Provide the [x, y] coordinate of the cell's center where the given text is located.  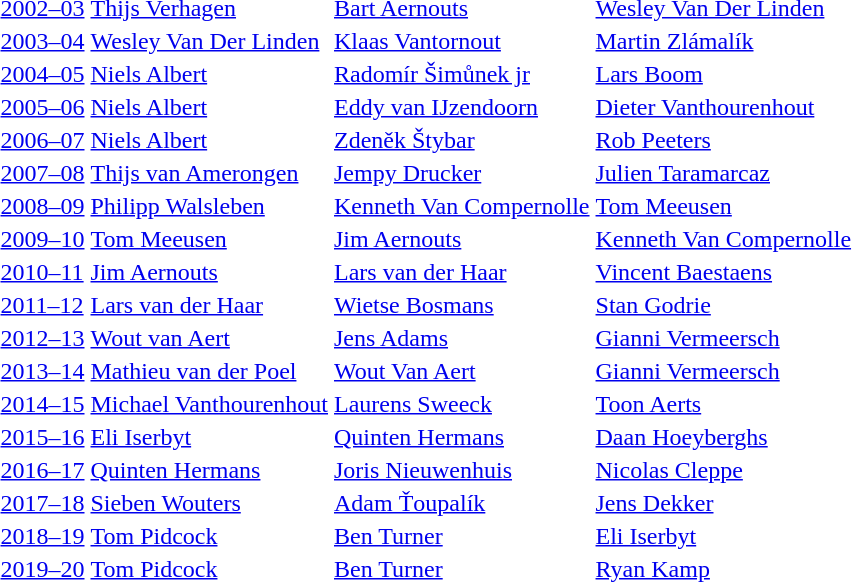
Tom Meeusen [210, 239]
Sieben Wouters [210, 503]
Michael Vanthourenhout [210, 404]
Jempy Drucker [462, 173]
Laurens Sweeck [462, 404]
Eddy van IJzendoorn [462, 107]
Klaas Vantornout [462, 41]
Philipp Walsleben [210, 206]
Wout van Aert [210, 338]
Jens Adams [462, 338]
Ben Turner [462, 536]
Joris Nieuwenhuis [462, 470]
Tom Pidcock [210, 536]
Radomír Šimůnek jr [462, 74]
Wesley Van Der Linden [210, 41]
Wout Van Aert [462, 371]
Eli Iserbyt [210, 437]
Wietse Bosmans [462, 305]
Zdeněk Štybar [462, 140]
Kenneth Van Compernolle [462, 206]
Mathieu van der Poel [210, 371]
Adam Ťoupalík [462, 503]
Thijs van Amerongen [210, 173]
